Return (X, Y) of the center of cell containing provided text 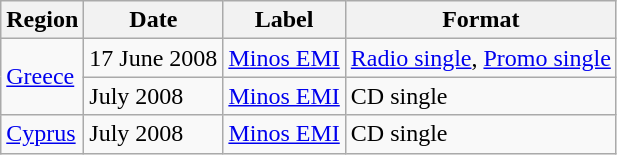
Cyprus (42, 134)
Radio single, Promo single (480, 58)
Greece (42, 77)
Format (480, 20)
Label (284, 20)
17 June 2008 (154, 58)
Region (42, 20)
Date (154, 20)
